Scan for the cell matching the given text and deliver its (X, Y) coordinate at center. 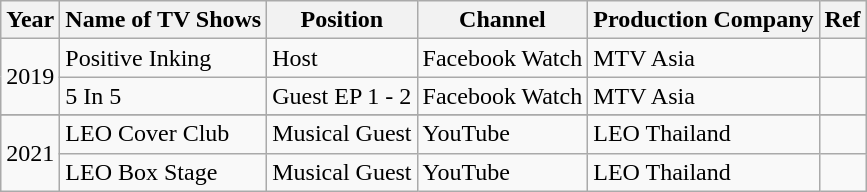
Year (30, 20)
Guest EP 1 - 2 (342, 96)
2021 (30, 153)
Host (342, 58)
Ref (842, 20)
5 In 5 (164, 96)
Name of TV Shows (164, 20)
Position (342, 20)
LEO Cover Club (164, 134)
2019 (30, 77)
Channel (502, 20)
Production Company (704, 20)
LEO Box Stage (164, 172)
Positive Inking (164, 58)
